Provide the (x, y) coordinate of the cell's center where the given text is located.  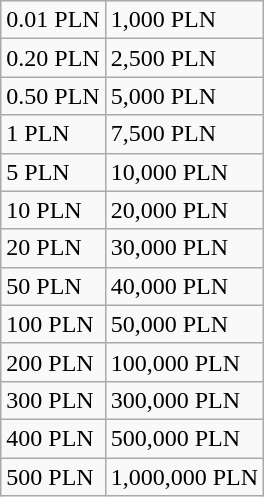
1,000 PLN (184, 20)
1,000,000 PLN (184, 477)
0.20 PLN (53, 58)
300,000 PLN (184, 400)
20,000 PLN (184, 210)
7,500 PLN (184, 134)
5,000 PLN (184, 96)
100,000 PLN (184, 362)
50 PLN (53, 286)
50,000 PLN (184, 324)
100 PLN (53, 324)
500 PLN (53, 477)
2,500 PLN (184, 58)
40,000 PLN (184, 286)
30,000 PLN (184, 248)
20 PLN (53, 248)
400 PLN (53, 438)
5 PLN (53, 172)
300 PLN (53, 400)
0.01 PLN (53, 20)
10 PLN (53, 210)
500,000 PLN (184, 438)
200 PLN (53, 362)
10,000 PLN (184, 172)
1 PLN (53, 134)
0.50 PLN (53, 96)
